Identify which cell holds the provided text, then report its [X, Y] central coordinate. 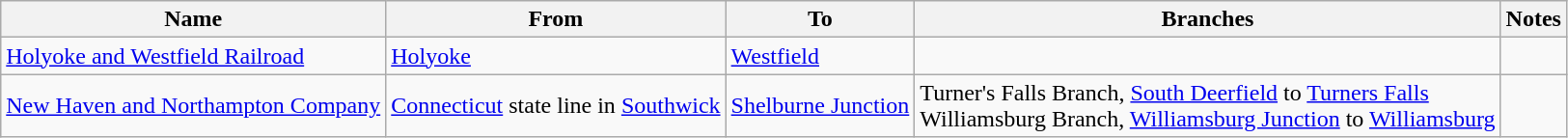
Notes [1533, 19]
From [556, 19]
Holyoke [556, 56]
Holyoke and Westfield Railroad [193, 56]
Turner's Falls Branch, South Deerfield to Turners FallsWilliamsburg Branch, Williamsburg Junction to Williamsburg [1208, 106]
To [820, 19]
Connecticut state line in Southwick [556, 106]
Westfield [820, 56]
Shelburne Junction [820, 106]
Name [193, 19]
Branches [1208, 19]
New Haven and Northampton Company [193, 106]
